For the text-containing cell, return its midpoint in [x, y] coordinate format. 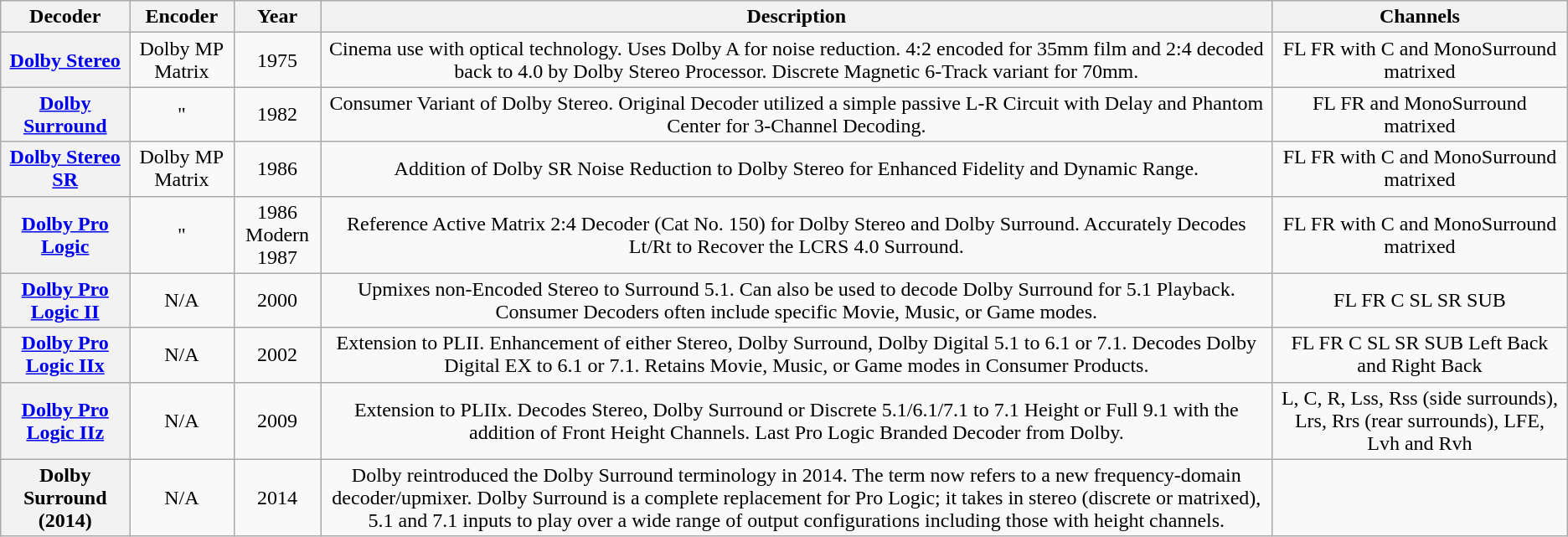
Description [797, 17]
2014 [277, 498]
Addition of Dolby SR Noise Reduction to Dolby Stereo for Enhanced Fidelity and Dynamic Range. [797, 169]
L, C, R, Lss, Rss (side surrounds), Lrs, Rrs (rear surrounds), LFE, Lvh and Rvh [1421, 421]
Dolby Pro Logic IIx [65, 355]
FL FR C SL SR SUB [1421, 300]
Channels [1421, 17]
1982 [277, 114]
Dolby Stereo [65, 60]
2002 [277, 355]
1986 [277, 169]
Dolby Surround [65, 114]
Dolby Pro Logic [65, 235]
FL FR C SL SR SUB Left Back and Right Back [1421, 355]
Dolby Stereo SR [65, 169]
Consumer Variant of Dolby Stereo. Original Decoder utilized a simple passive L-R Circuit with Delay and Phantom Center for 3-Channel Decoding. [797, 114]
2000 [277, 300]
FL FR and MonoSurround matrixed [1421, 114]
1986 Modern1987 [277, 235]
1975 [277, 60]
Dolby Pro Logic II [65, 300]
Encoder [182, 17]
Dolby Surround (2014) [65, 498]
Dolby Pro Logic IIz [65, 421]
Reference Active Matrix 2:4 Decoder (Cat No. 150) for Dolby Stereo and Dolby Surround. Accurately Decodes Lt/Rt to Recover the LCRS 4.0 Surround. [797, 235]
Year [277, 17]
Decoder [65, 17]
2009 [277, 421]
